Return the (x, y) coordinate for the center point of the cell that contains the specified text.  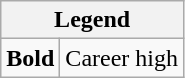
Career high (122, 58)
Bold (30, 58)
Legend (92, 20)
